Output the (X, Y) coordinate of the center of the cell containing the given text.  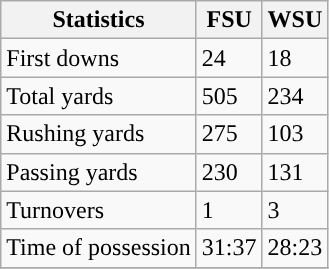
234 (295, 96)
WSU (295, 20)
28:23 (295, 248)
3 (295, 210)
FSU (229, 20)
First downs (99, 58)
131 (295, 172)
230 (229, 172)
18 (295, 58)
1 (229, 210)
Rushing yards (99, 134)
24 (229, 58)
103 (295, 134)
Turnovers (99, 210)
Passing yards (99, 172)
505 (229, 96)
31:37 (229, 248)
Time of possession (99, 248)
Statistics (99, 20)
275 (229, 134)
Total yards (99, 96)
